From the cell containing the given text, extract its center point as [x, y] coordinate. 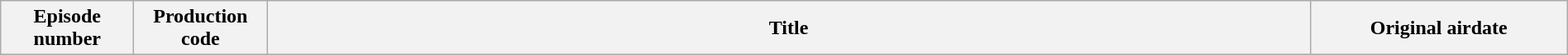
Original airdate [1439, 28]
Production code [200, 28]
Episode number [68, 28]
Title [789, 28]
